Search for the cell housing the specified text and yield its (x, y) center coordinate. 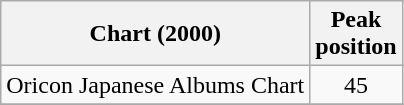
Oricon Japanese Albums Chart (156, 85)
Peakposition (356, 34)
45 (356, 85)
Chart (2000) (156, 34)
